Capture the cell that displays the provided text and extract its [X, Y] central coordinate. 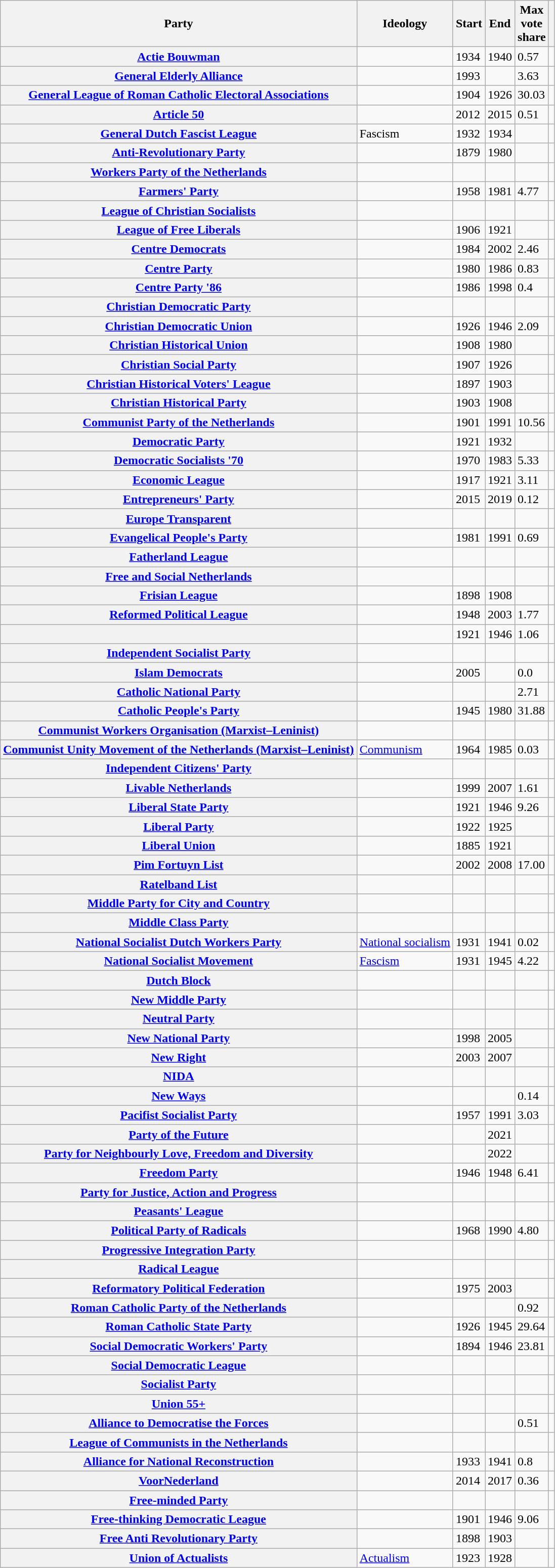
Christian Historical Party [179, 403]
5.33 [532, 461]
2012 [468, 114]
League of Communists in the Netherlands [179, 1442]
Union of Actualists [179, 1558]
1993 [468, 76]
National Socialist Dutch Workers Party [179, 942]
0.83 [532, 268]
Christian Democratic Party [179, 307]
4.77 [532, 191]
Islam Democrats [179, 673]
New Middle Party [179, 1000]
1.77 [532, 615]
Start [468, 24]
Fatherland League [179, 557]
1957 [468, 1115]
Free and Social Netherlands [179, 576]
3.11 [532, 480]
League of Christian Socialists [179, 210]
1940 [500, 57]
1.61 [532, 788]
4.22 [532, 961]
Alliance for National Reconstruction [179, 1461]
0.03 [532, 749]
Entrepreneurs' Party [179, 499]
Roman Catholic State Party [179, 1327]
Social Democratic Workers' Party [179, 1346]
VoorNederland [179, 1481]
Liberal Union [179, 845]
0.92 [532, 1308]
1894 [468, 1346]
Christian Historical Union [179, 345]
Europe Transparent [179, 518]
0.36 [532, 1481]
0.69 [532, 537]
Actualism [405, 1558]
Farmers' Party [179, 191]
Roman Catholic Party of the Netherlands [179, 1308]
Party for Neighbourly Love, Freedom and Diversity [179, 1153]
29.64 [532, 1327]
1879 [468, 153]
4.80 [532, 1231]
Liberal Party [179, 826]
3.63 [532, 76]
0.4 [532, 288]
Economic League [179, 480]
Party [179, 24]
1885 [468, 845]
2008 [500, 865]
1928 [500, 1558]
Democratic Party [179, 441]
League of Free Liberals [179, 230]
30.03 [532, 95]
9.26 [532, 807]
1983 [500, 461]
1999 [468, 788]
2022 [500, 1153]
Neutral Party [179, 1019]
Christian Historical Voters' League [179, 384]
Union 55+ [179, 1404]
New Ways [179, 1096]
2021 [500, 1134]
1907 [468, 365]
General Dutch Fascist League [179, 133]
2017 [500, 1481]
National socialism [405, 942]
1.06 [532, 634]
0.12 [532, 499]
Communist Unity Movement of the Netherlands (Marxist–Leninist) [179, 749]
NIDA [179, 1077]
0.0 [532, 673]
Democratic Socialists '70 [179, 461]
General Elderly Alliance [179, 76]
31.88 [532, 711]
1990 [500, 1231]
Centre Party [179, 268]
General League of Roman Catholic Electoral Associations [179, 95]
Dutch Block [179, 980]
End [500, 24]
Independent Citizens' Party [179, 769]
0.57 [532, 57]
1975 [468, 1288]
Christian Democratic Union [179, 326]
Workers Party of the Netherlands [179, 172]
1984 [468, 249]
0.02 [532, 942]
1904 [468, 95]
0.8 [532, 1461]
Article 50 [179, 114]
Middle Class Party [179, 923]
Actie Bouwman [179, 57]
3.03 [532, 1115]
1958 [468, 191]
Social Democratic League [179, 1365]
Party of the Future [179, 1134]
Political Party of Radicals [179, 1231]
2014 [468, 1481]
1985 [500, 749]
National Socialist Movement [179, 961]
Peasants' League [179, 1212]
Middle Party for City and Country [179, 904]
1933 [468, 1461]
Anti-Revolutionary Party [179, 153]
Reformatory Political Federation [179, 1288]
Livable Netherlands [179, 788]
Socialist Party [179, 1384]
1968 [468, 1231]
0.14 [532, 1096]
Alliance to Democratise the Forces [179, 1423]
Free Anti Revolutionary Party [179, 1539]
Freedom Party [179, 1173]
1923 [468, 1558]
10.56 [532, 422]
Party for Justice, Action and Progress [179, 1192]
6.41 [532, 1173]
Liberal State Party [179, 807]
Christian Social Party [179, 365]
2.71 [532, 692]
New Right [179, 1057]
Ratelband List [179, 884]
Evangelical People's Party [179, 537]
Communist Workers Organisation (Marxist–Leninist) [179, 730]
Ideology [405, 24]
1917 [468, 480]
2.46 [532, 249]
Centre Democrats [179, 249]
Frisian League [179, 596]
Catholic People's Party [179, 711]
Radical League [179, 1269]
1970 [468, 461]
2019 [500, 499]
Catholic National Party [179, 692]
Independent Socialist Party [179, 653]
New National Party [179, 1038]
17.00 [532, 865]
Pacifist Socialist Party [179, 1115]
9.06 [532, 1519]
1922 [468, 826]
Centre Party '86 [179, 288]
1964 [468, 749]
23.81 [532, 1346]
1906 [468, 230]
Free-thinking Democratic League [179, 1519]
2.09 [532, 326]
Free-minded Party [179, 1500]
Reformed Political League [179, 615]
1897 [468, 384]
Progressive Integration Party [179, 1250]
Maxvoteshare [532, 24]
Pim Fortuyn List [179, 865]
Communist Party of the Netherlands [179, 422]
1925 [500, 826]
Communism [405, 749]
